Pinpoint the cell where the given text exists, returning its (x, y) midpoint coordinate. 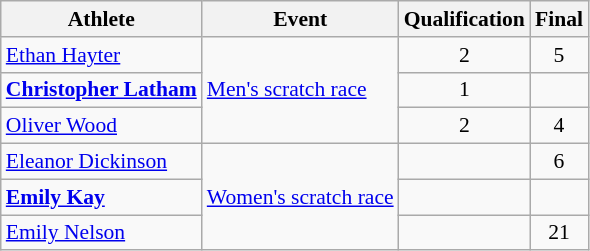
4 (559, 126)
Oliver Wood (102, 126)
Ethan Hayter (102, 55)
Athlete (102, 19)
Final (559, 19)
Eleanor Dickinson (102, 162)
Qualification (464, 19)
1 (464, 90)
5 (559, 55)
Event (300, 19)
21 (559, 233)
Christopher Latham (102, 90)
6 (559, 162)
Women's scratch race (300, 198)
Emily Kay (102, 197)
Emily Nelson (102, 233)
Men's scratch race (300, 90)
